Pinpoint the cell where the given text exists, returning its (x, y) midpoint coordinate. 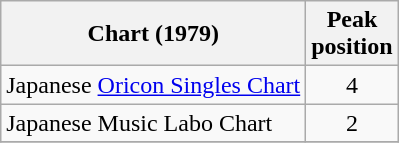
Peakposition (352, 34)
Japanese Oricon Singles Chart (154, 85)
Japanese Music Labo Chart (154, 123)
Chart (1979) (154, 34)
4 (352, 85)
2 (352, 123)
